Pinpoint the cell where the given text exists, returning its [X, Y] midpoint coordinate. 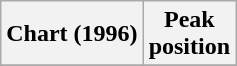
Peakposition [189, 34]
Chart (1996) [72, 34]
